Return the (X, Y) coordinate for the center point of the cell that contains the specified text.  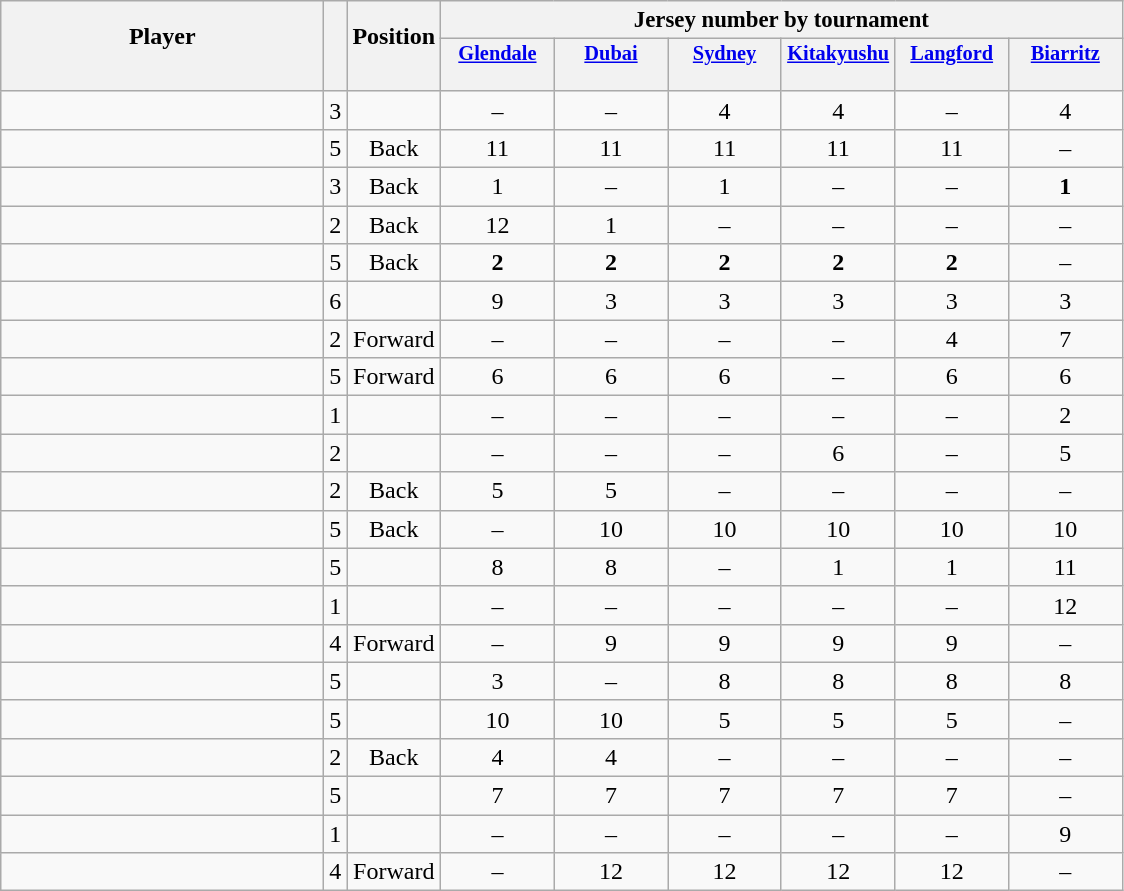
Player (162, 35)
Position (394, 35)
Dubai (611, 54)
Langford (952, 54)
Biarritz (1066, 54)
Sydney (725, 54)
Glendale (498, 54)
Kitakyushu (838, 54)
Jersey number by tournament (782, 20)
